Locate the cell with the specified text and output its [X, Y] center coordinate. 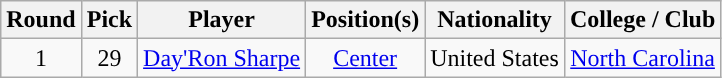
Player [222, 20]
1 [41, 58]
College / Club [642, 20]
Center [366, 58]
Nationality [495, 20]
Round [41, 20]
Position(s) [366, 20]
United States [495, 58]
Day'Ron Sharpe [222, 58]
Pick [109, 20]
29 [109, 58]
North Carolina [642, 58]
